From the cell containing the given text, extract its center point as [X, Y] coordinate. 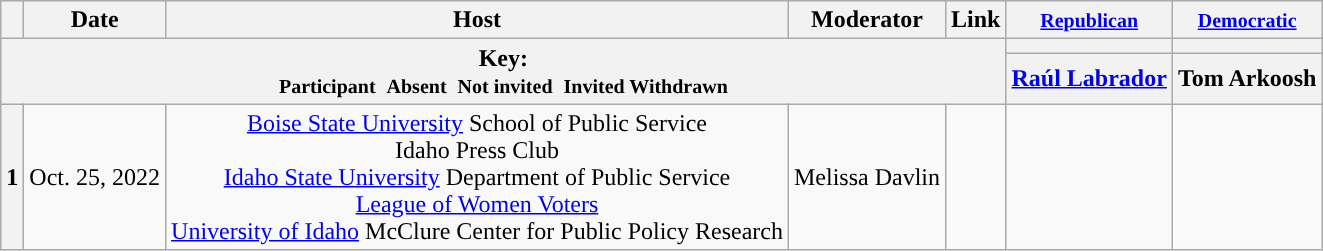
Raúl Labrador [1089, 78]
Melissa Davlin [866, 177]
Republican [1089, 20]
Link [976, 20]
Moderator [866, 20]
Democratic [1247, 20]
1 [12, 177]
Date [95, 20]
Key: Participant Absent Not invited Invited Withdrawn [504, 72]
Tom Arkoosh [1247, 78]
Oct. 25, 2022 [95, 177]
Host [478, 20]
